Provide the [X, Y] coordinate of the cell's center where the given text is located.  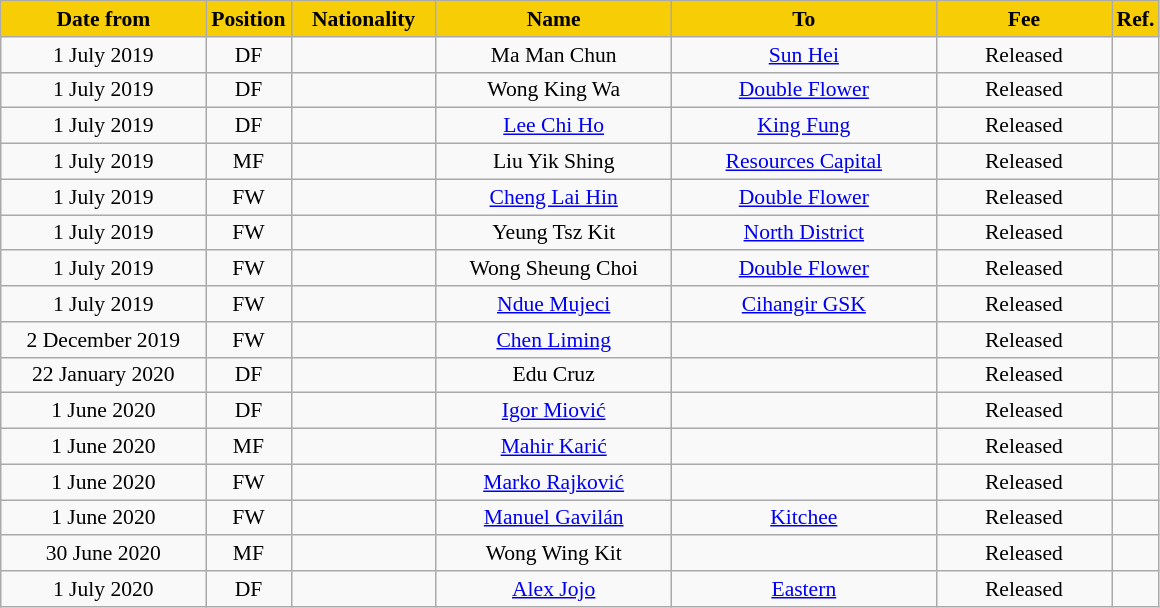
Position [248, 19]
Ndue Mujeci [554, 304]
1 July 2020 [104, 589]
Kitchee [804, 518]
Marko Rajković [554, 482]
Eastern [804, 589]
Mahir Karić [554, 447]
Lee Chi Ho [554, 126]
Ref. [1136, 19]
2 December 2019 [104, 340]
Chen Liming [554, 340]
Wong Sheung Choi [554, 269]
North District [804, 233]
Cheng Lai Hin [554, 197]
Edu Cruz [554, 375]
Cihangir GSK [804, 304]
Manuel Gavilán [554, 518]
22 January 2020 [104, 375]
Wong King Wa [554, 90]
Yeung Tsz Kit [554, 233]
Igor Miović [554, 411]
Wong Wing Kit [554, 554]
To [804, 19]
Fee [1024, 19]
King Fung [804, 126]
Nationality [364, 19]
Date from [104, 19]
30 June 2020 [104, 554]
Liu Yik Shing [554, 162]
Alex Jojo [554, 589]
Name [554, 19]
Sun Hei [804, 55]
Resources Capital [804, 162]
Ma Man Chun [554, 55]
